Output the [X, Y] coordinate of the center of the cell containing the given text.  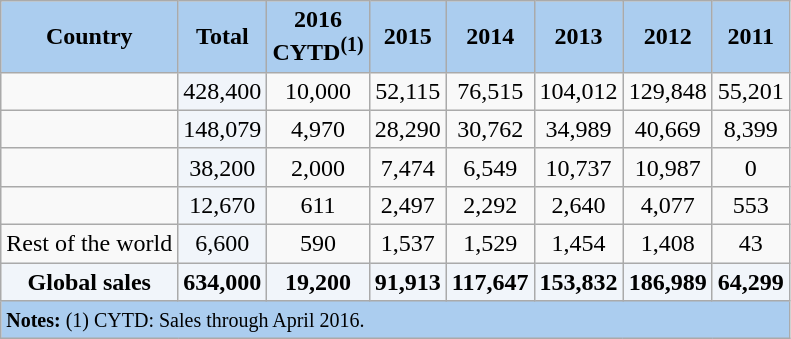
2016CYTD(1) [318, 37]
6,549 [490, 167]
Total [222, 37]
2015 [408, 37]
30,762 [490, 129]
28,290 [408, 129]
12,670 [222, 205]
104,012 [578, 91]
590 [318, 244]
2,640 [578, 205]
40,669 [668, 129]
117,647 [490, 282]
4,970 [318, 129]
8,399 [750, 129]
10,000 [318, 91]
2,292 [490, 205]
553 [750, 205]
52,115 [408, 91]
55,201 [750, 91]
129,848 [668, 91]
1,454 [578, 244]
91,913 [408, 282]
10,987 [668, 167]
148,079 [222, 129]
1,537 [408, 244]
634,000 [222, 282]
1,408 [668, 244]
2011 [750, 37]
2013 [578, 37]
34,989 [578, 129]
2012 [668, 37]
0 [750, 167]
Notes: (1) CYTD: Sales through April 2016. [396, 320]
Global sales [90, 282]
7,474 [408, 167]
2014 [490, 37]
38,200 [222, 167]
428,400 [222, 91]
611 [318, 205]
186,989 [668, 282]
2,497 [408, 205]
19,200 [318, 282]
Rest of the world [90, 244]
43 [750, 244]
76,515 [490, 91]
64,299 [750, 282]
153,832 [578, 282]
1,529 [490, 244]
2,000 [318, 167]
6,600 [222, 244]
10,737 [578, 167]
Country [90, 37]
4,077 [668, 205]
